Capture the cell that displays the provided text and extract its (x, y) central coordinate. 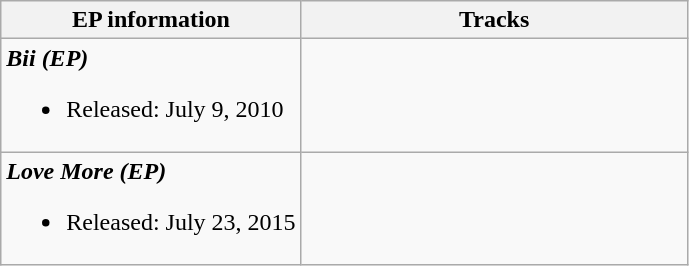
Love More (EP)Released: July 23, 2015 (151, 208)
Tracks (494, 20)
Bii (EP)Released: July 9, 2010 (151, 96)
EP information (151, 20)
